For the text-containing cell, return its midpoint in [x, y] coordinate format. 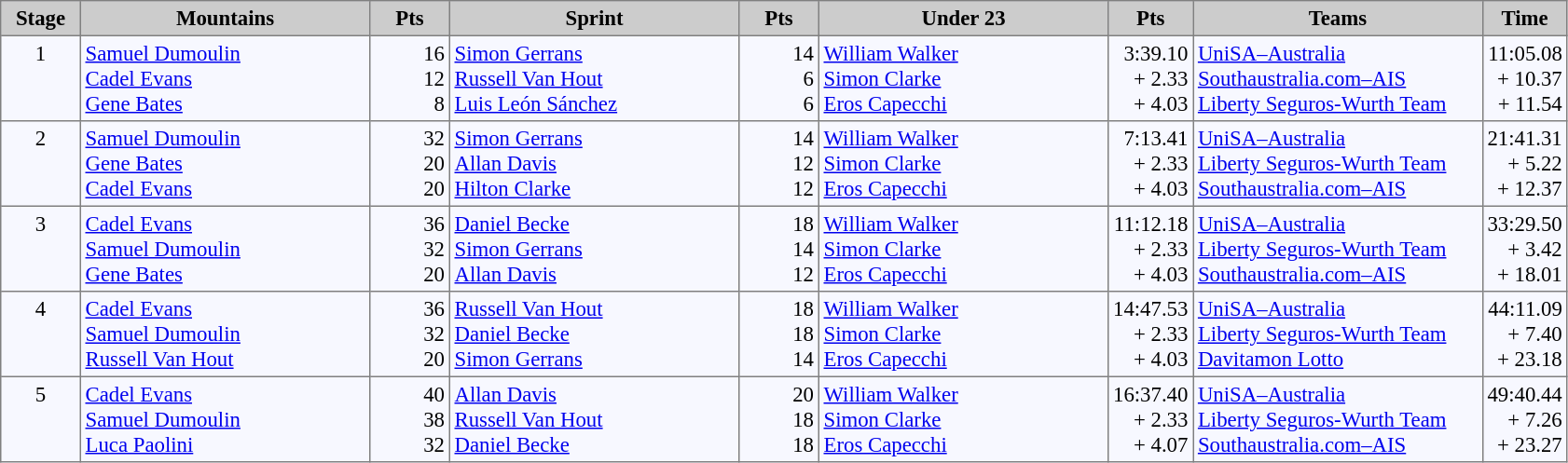
403832 [410, 419]
Russell Van Hout Daniel Becke Simon Gerrans [594, 334]
322020 [410, 164]
Simon Gerrans Russell Van Hout Luis León Sánchez [594, 78]
Time [1525, 19]
UniSA–Australia Liberty Seguros-Wurth Team Davitamon Lotto [1338, 334]
141212 [779, 164]
Cadel Evans Samuel Dumoulin Gene Bates [225, 249]
5 [41, 419]
Sprint [594, 19]
1466 [779, 78]
49:40.44 + 7.26 + 23.27 [1525, 419]
3 [41, 249]
Cadel Evans Samuel Dumoulin Luca Paolini [225, 419]
Teams [1338, 19]
181412 [779, 249]
44:11.09 + 7.40 + 23.18 [1525, 334]
Samuel Dumoulin Gene Bates Cadel Evans [225, 164]
Samuel Dumoulin Cadel Evans Gene Bates [225, 78]
14:47.53 + 2.33 + 4.03 [1150, 334]
33:29.50 + 3.42 + 18.01 [1525, 249]
Daniel Becke Simon Gerrans Allan Davis [594, 249]
11:12.18 + 2.33 + 4.03 [1150, 249]
Under 23 [963, 19]
7:13.41 + 2.33 + 4.03 [1150, 164]
Mountains [225, 19]
Stage [41, 19]
21:41.31 + 5.22 + 12.37 [1525, 164]
2 [41, 164]
16128 [410, 78]
Cadel Evans Samuel Dumoulin Russell Van Hout [225, 334]
3:39.10 + 2.33 + 4.03 [1150, 78]
4 [41, 334]
11:05.08 + 10.37 + 11.54 [1525, 78]
201818 [779, 419]
1 [41, 78]
16:37.40 + 2.33 + 4.07 [1150, 419]
UniSA–Australia Southaustralia.com–AIS Liberty Seguros-Wurth Team [1338, 78]
181814 [779, 334]
Allan Davis Russell Van Hout Daniel Becke [594, 419]
Simon Gerrans Allan Davis Hilton Clarke [594, 164]
